For the text-containing cell, return its midpoint in [x, y] coordinate format. 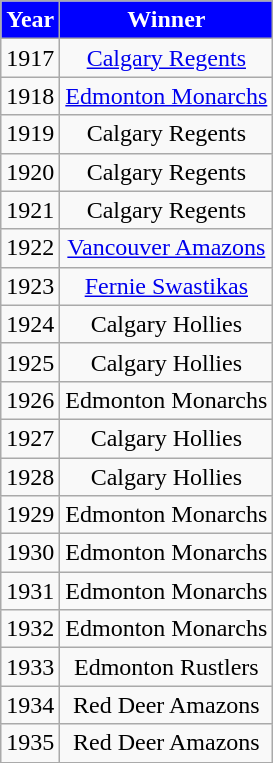
1920 [30, 172]
1917 [30, 58]
Vancouver Amazons [166, 248]
Winner [166, 20]
Edmonton Rustlers [166, 667]
1927 [30, 438]
1935 [30, 743]
1924 [30, 324]
1932 [30, 629]
1931 [30, 591]
1922 [30, 248]
1934 [30, 705]
Year [30, 20]
1918 [30, 96]
1929 [30, 515]
1921 [30, 210]
Fernie Swastikas [166, 286]
1933 [30, 667]
1926 [30, 400]
1923 [30, 286]
1925 [30, 362]
1930 [30, 553]
1919 [30, 134]
1928 [30, 477]
